Capture the cell that displays the provided text and extract its (X, Y) central coordinate. 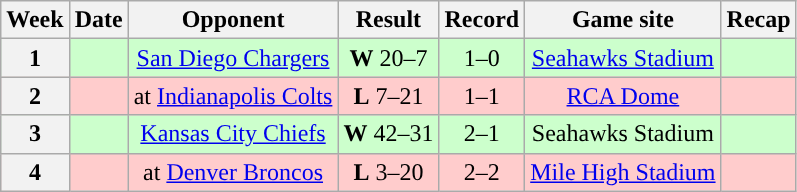
2–1 (482, 134)
L 3–20 (388, 172)
Date (98, 20)
Recap (758, 20)
Game site (623, 20)
Week (35, 20)
1–1 (482, 96)
Result (388, 20)
RCA Dome (623, 96)
3 (35, 134)
San Diego Chargers (233, 58)
at Indianapolis Colts (233, 96)
Mile High Stadium (623, 172)
4 (35, 172)
at Denver Broncos (233, 172)
Kansas City Chiefs (233, 134)
2–2 (482, 172)
Record (482, 20)
1 (35, 58)
2 (35, 96)
L 7–21 (388, 96)
W 42–31 (388, 134)
1–0 (482, 58)
W 20–7 (388, 58)
Opponent (233, 20)
